Detect which cell encompasses the target text, then output its (x, y) center coordinate. 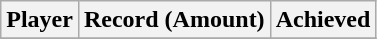
Record (Amount) (174, 20)
Player (40, 20)
Achieved (323, 20)
